Pinpoint the cell where the given text exists, returning its [x, y] midpoint coordinate. 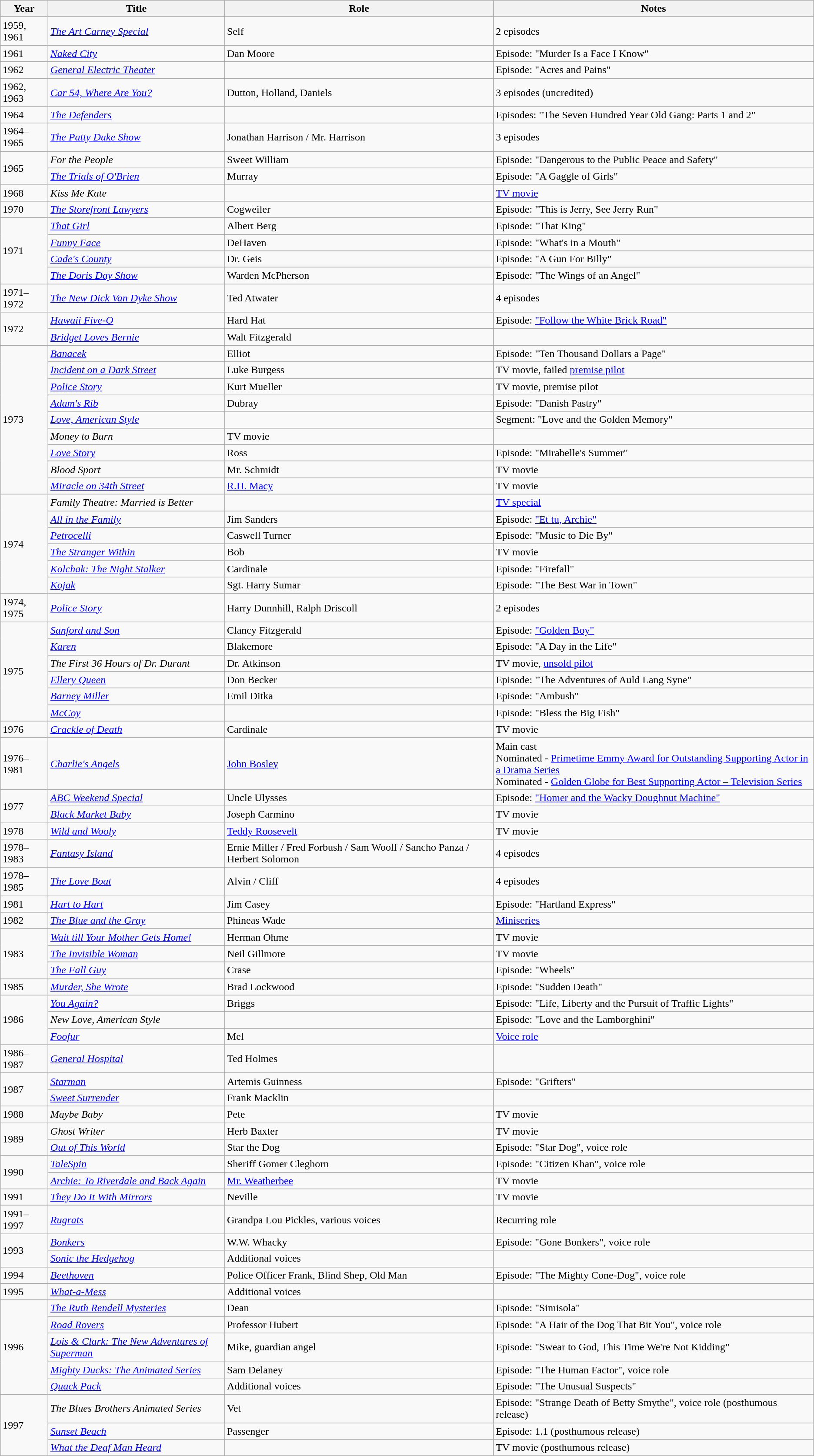
Herman Ohme [359, 937]
Cogweiler [359, 209]
Petrocelli [136, 536]
1990 [24, 1172]
DeHaven [359, 242]
Episode: "The Adventures of Auld Lang Syne" [654, 680]
Fantasy Island [136, 853]
1982 [24, 921]
Car 54, Where Are You? [136, 92]
1978–1985 [24, 882]
The Patty Duke Show [136, 137]
Episode: "Music to Die By" [654, 536]
Road Rovers [136, 1325]
Lois & Clark: The New Adventures of Superman [136, 1347]
General Electric Theater [136, 70]
Episode: "Life, Liberty and the Pursuit of Traffic Lights" [654, 1003]
Clancy Fitzgerald [359, 630]
Episode: "Citizen Khan", voice role [654, 1164]
Self [359, 31]
Role [359, 9]
Episode: "Love and the Lamborghini" [654, 1020]
Sanford and Son [136, 630]
Passenger [359, 1431]
Notes [654, 9]
Rugrats [136, 1219]
TV movie, failed premise pilot [654, 370]
1972 [24, 329]
Episode: "The Unusual Suspects" [654, 1386]
Ross [359, 453]
Naked City [136, 53]
1996 [24, 1347]
You Again? [136, 1003]
Harry Dunnhill, Ralph Driscoll [359, 608]
Money to Burn [136, 436]
Episode: "Strange Death of Betty Smythe", voice role (posthumous release) [654, 1408]
Don Becker [359, 680]
Episode: "A Gun For Billy" [654, 259]
1973 [24, 420]
All in the Family [136, 519]
1991 [24, 1197]
Episode: "The Human Factor", voice role [654, 1369]
1994 [24, 1275]
The Blue and the Gray [136, 921]
Episode: "Murder Is a Face I Know" [654, 53]
They Do It With Mirrors [136, 1197]
Episode: "Simisola" [654, 1308]
Wait till Your Mother Gets Home! [136, 937]
1974, 1975 [24, 608]
Artemis Guinness [359, 1081]
1981 [24, 904]
Luke Burgess [359, 370]
The Stranger Within [136, 552]
TV special [654, 502]
Mr. Schmidt [359, 469]
Charlie's Angels [136, 764]
1961 [24, 53]
That Girl [136, 226]
Quack Pack [136, 1386]
Title [136, 9]
Dutton, Holland, Daniels [359, 92]
Miniseries [654, 921]
Sunset Beach [136, 1431]
Dubray [359, 403]
Family Theatre: Married is Better [136, 502]
The Blues Brothers Animated Series [136, 1408]
Banacek [136, 354]
Elliot [359, 354]
Walt Fitzgerald [359, 337]
Star the Dog [359, 1148]
Sam Delaney [359, 1369]
TV movie, premise pilot [654, 387]
Recurring role [654, 1219]
Episode: "The Wings of an Angel" [654, 276]
The Trials of O'Brien [136, 176]
Kurt Mueller [359, 387]
Segment: "Love and the Golden Memory" [654, 420]
New Love, American Style [136, 1020]
1964 [24, 115]
Hart to Hart [136, 904]
1993 [24, 1250]
Episode: "This is Jerry, See Jerry Run" [654, 209]
Episode: 1.1 (posthumous release) [654, 1431]
Funny Face [136, 242]
Episode: "The Best War in Town" [654, 585]
Episode: "Hartland Express" [654, 904]
Kolchak: The Night Stalker [136, 569]
Year [24, 9]
Hawaii Five-O [136, 321]
Crackle of Death [136, 729]
1976–1981 [24, 764]
1983 [24, 954]
1968 [24, 193]
Professor Hubert [359, 1325]
Dr. Geis [359, 259]
Mike, guardian angel [359, 1347]
Episode: "The Mighty Cone-Dog", voice role [654, 1275]
Jim Casey [359, 904]
Albert Berg [359, 226]
Caswell Turner [359, 536]
Episode: "Dangerous to the Public Peace and Safety" [654, 160]
The Art Carney Special [136, 31]
Cade's County [136, 259]
1989 [24, 1139]
Episode: "Gone Bonkers", voice role [654, 1242]
Episode: "Ten Thousand Dollars a Page" [654, 354]
Episode: "Mirabelle's Summer" [654, 453]
Episode: "Golden Boy" [654, 630]
Sweet William [359, 160]
Frank Macklin [359, 1098]
Maybe Baby [136, 1114]
Episode: "Follow the White Brick Road" [654, 321]
Sweet Surrender [136, 1098]
Murray [359, 176]
What-a-Mess [136, 1292]
Crase [359, 970]
Neville [359, 1197]
Dr. Atkinson [359, 663]
Ted Holmes [359, 1059]
Brad Lockwood [359, 987]
The First 36 Hours of Dr. Durant [136, 663]
Mighty Ducks: The Animated Series [136, 1369]
Sgt. Harry Sumar [359, 585]
Starman [136, 1081]
Bob [359, 552]
Episode: "Sudden Death" [654, 987]
Episode: "That King" [654, 226]
Emil Ditka [359, 696]
The Ruth Rendell Mysteries [136, 1308]
1962 [24, 70]
The Love Boat [136, 882]
1978 [24, 831]
Blakemore [359, 647]
1978–1983 [24, 853]
Episode: "A Day in the Life" [654, 647]
1991–1997 [24, 1219]
Episode: "Et tu, Archie" [654, 519]
Out of This World [136, 1148]
W.W. Whacky [359, 1242]
Episode: "Acres and Pains" [654, 70]
1986 [24, 1020]
Kojak [136, 585]
Grandpa Lou Pickles, various voices [359, 1219]
Jonathan Harrison / Mr. Harrison [359, 137]
Incident on a Dark Street [136, 370]
Episode: "Grifters" [654, 1081]
Uncle Ulysses [359, 798]
Dan Moore [359, 53]
Warden McPherson [359, 276]
The Doris Day Show [136, 276]
Episode: "A Gaggle of Girls" [654, 176]
1964–1965 [24, 137]
Neil Gillmore [359, 954]
Police Officer Frank, Blind Shep, Old Man [359, 1275]
Episode: "Firefall" [654, 569]
Episode: "Ambush" [654, 696]
Ernie Miller / Fred Forbush / Sam Woolf / Sancho Panza / Herbert Solomon [359, 853]
Episode: "Bless the Big Fish" [654, 713]
Black Market Baby [136, 814]
Sonic the Hedgehog [136, 1259]
1988 [24, 1114]
Miracle on 34th Street [136, 486]
Ted Atwater [359, 298]
John Bosley [359, 764]
Alvin / Cliff [359, 882]
TV movie, unsold pilot [654, 663]
TaleSpin [136, 1164]
Love Story [136, 453]
For the People [136, 160]
1971–1972 [24, 298]
1965 [24, 168]
Vet [359, 1408]
Episode: "Homer and the Wacky Doughnut Machine" [654, 798]
Ghost Writer [136, 1131]
Episode: "Danish Pastry" [654, 403]
TV movie (posthumous release) [654, 1448]
3 episodes [654, 137]
Barney Miller [136, 696]
Kiss Me Kate [136, 193]
ABC Weekend Special [136, 798]
1976 [24, 729]
Voice role [654, 1036]
Sheriff Gomer Cleghorn [359, 1164]
3 episodes (uncredited) [654, 92]
Beethoven [136, 1275]
Archie: To Riverdale and Back Again [136, 1181]
Pete [359, 1114]
What the Deaf Man Heard [136, 1448]
R.H. Macy [359, 486]
1962, 1963 [24, 92]
Briggs [359, 1003]
Mel [359, 1036]
1986–1987 [24, 1059]
1997 [24, 1425]
1975 [24, 671]
Dean [359, 1308]
The New Dick Van Dyke Show [136, 298]
1974 [24, 544]
Episode: "Star Dog", voice role [654, 1148]
Episode: "Swear to God, This Time We're Not Kidding" [654, 1347]
Jim Sanders [359, 519]
1970 [24, 209]
The Fall Guy [136, 970]
Episode: "Wheels" [654, 970]
McCoy [136, 713]
General Hospital [136, 1059]
1987 [24, 1089]
Hard Hat [359, 321]
Episodes: "The Seven Hundred Year Old Gang: Parts 1 and 2" [654, 115]
Love, American Style [136, 420]
Mr. Weatherbee [359, 1181]
Adam's Rib [136, 403]
Wild and Wooly [136, 831]
Murder, She Wrote [136, 987]
The Defenders [136, 115]
The Invisible Woman [136, 954]
Episode: "What's in a Mouth" [654, 242]
1959, 1961 [24, 31]
Karen [136, 647]
1977 [24, 806]
Joseph Carmino [359, 814]
The Storefront Lawyers [136, 209]
1995 [24, 1292]
Bonkers [136, 1242]
Ellery Queen [136, 680]
1985 [24, 987]
1971 [24, 250]
Bridget Loves Bernie [136, 337]
Foofur [136, 1036]
Teddy Roosevelt [359, 831]
Phineas Wade [359, 921]
Herb Baxter [359, 1131]
Blood Sport [136, 469]
Episode: "A Hair of the Dog That Bit You", voice role [654, 1325]
